Detect which cell encompasses the target text, then output its (x, y) center coordinate. 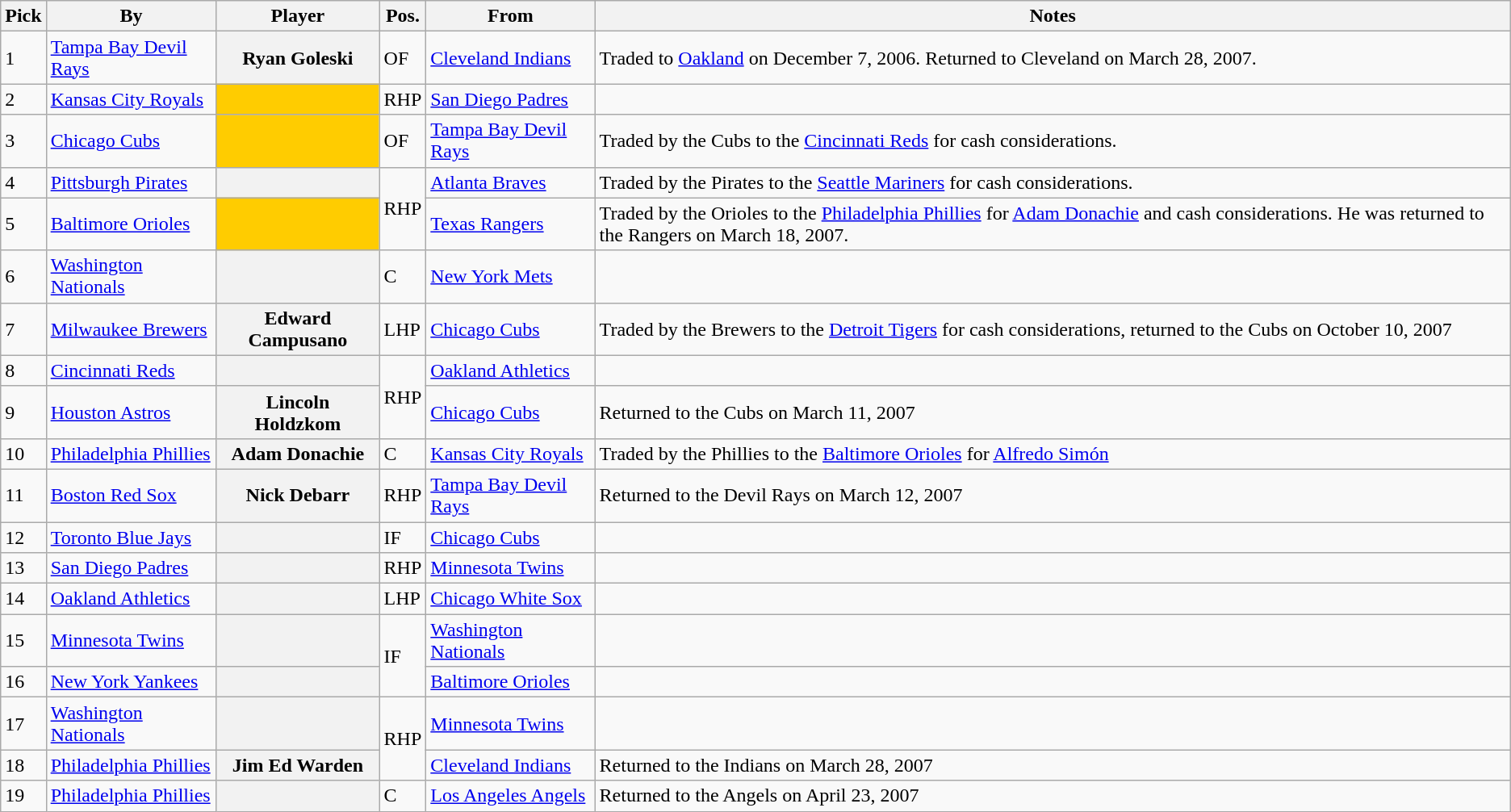
11 (23, 496)
Traded by the Pirates to the Seattle Mariners for cash considerations. (1053, 182)
10 (23, 454)
Returned to the Angels on April 23, 2007 (1053, 796)
Pittsburgh Pirates (131, 182)
13 (23, 568)
Houston Astros (131, 412)
Toronto Blue Jays (131, 537)
Returned to the Devil Rays on March 12, 2007 (1053, 496)
18 (23, 765)
Traded by the Brewers to the Detroit Tigers for cash considerations, returned to the Cubs on October 10, 2007 (1053, 329)
Traded by the Orioles to the Philadelphia Phillies for Adam Donachie and cash considerations. He was returned to the Rangers on March 18, 2007. (1053, 224)
Notes (1053, 16)
Chicago White Sox (510, 599)
Atlanta Braves (510, 182)
New York Mets (510, 276)
Texas Rangers (510, 224)
Nick Debarr (298, 496)
Adam Donachie (298, 454)
Edward Campusano (298, 329)
7 (23, 329)
15 (23, 641)
Jim Ed Warden (298, 765)
3 (23, 140)
Los Angeles Angels (510, 796)
2 (23, 99)
Returned to the Cubs on March 11, 2007 (1053, 412)
Boston Red Sox (131, 496)
Ryan Goleski (298, 58)
Pick (23, 16)
Lincoln Holdzkom (298, 412)
Returned to the Indians on March 28, 2007 (1053, 765)
Player (298, 16)
Traded by the Cubs to the Cincinnati Reds for cash considerations. (1053, 140)
12 (23, 537)
16 (23, 682)
New York Yankees (131, 682)
Cincinnati Reds (131, 370)
From (510, 16)
Milwaukee Brewers (131, 329)
5 (23, 224)
Traded to Oakland on December 7, 2006. Returned to Cleveland on March 28, 2007. (1053, 58)
19 (23, 796)
8 (23, 370)
14 (23, 599)
By (131, 16)
4 (23, 182)
9 (23, 412)
Pos. (403, 16)
Traded by the Phillies to the Baltimore Orioles for Alfredo Simón (1053, 454)
6 (23, 276)
17 (23, 723)
1 (23, 58)
